Search for the cell housing the specified text and yield its [X, Y] center coordinate. 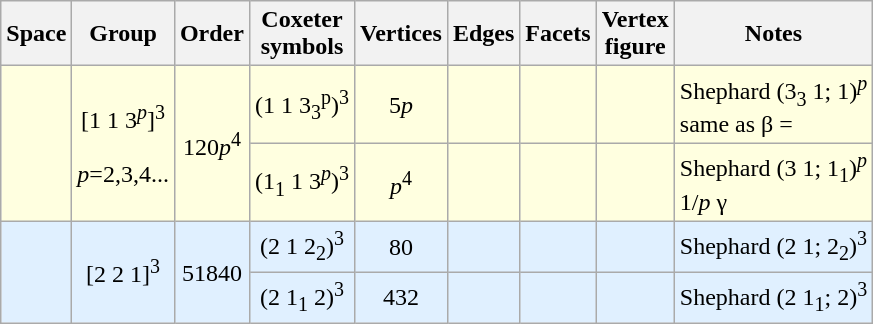
(1 1 33p)3 [302, 105]
Facets [558, 34]
Shephard (3 1; 11)p1/p γ [773, 183]
Space [36, 34]
80 [402, 246]
(2 11 2)3 [302, 298]
Notes [773, 34]
Coxetersymbols [302, 34]
Shephard (2 11; 2)3 [773, 298]
(2 1 22)3 [302, 246]
Shephard (33 1; 1)psame as β = [773, 105]
Vertices [402, 34]
Order [212, 34]
Group [124, 34]
5p [402, 105]
51840 [212, 272]
Edges [483, 34]
[2 2 1]3 [124, 272]
(11 1 3p)3 [302, 183]
[1 1 3p]3p=2,3,4... [124, 144]
Vertexfigure [635, 34]
p4 [402, 183]
432 [402, 298]
Shephard (2 1; 22)3 [773, 246]
120p4 [212, 144]
